Return (x, y) of the center of cell containing provided text 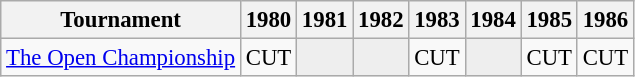
1983 (437, 20)
Tournament (121, 20)
The Open Championship (121, 58)
1986 (605, 20)
1980 (268, 20)
1982 (381, 20)
1981 (325, 20)
1985 (549, 20)
1984 (493, 20)
